Find where the given text appears and provide that cell's center as (X, Y) coordinate. 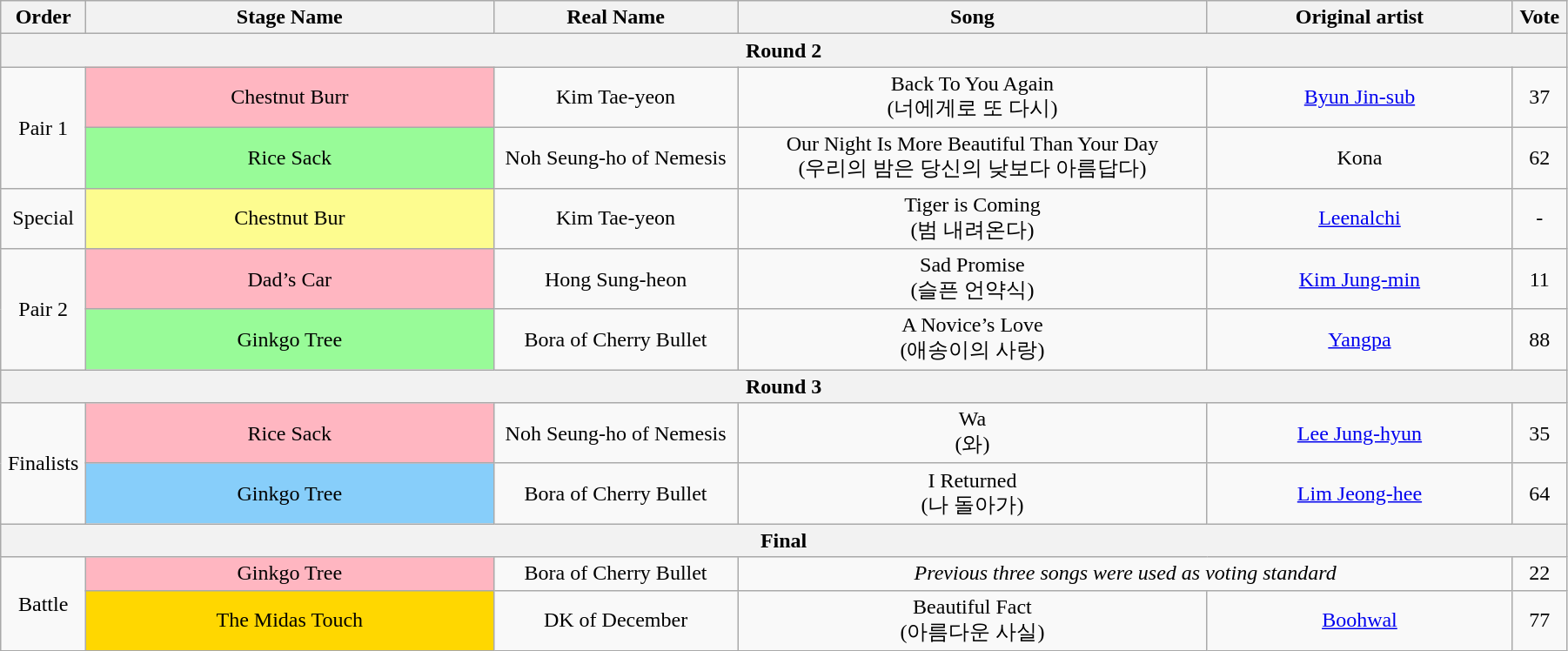
Pair 1 (44, 127)
Tiger is Coming(범 내려온다) (973, 218)
Leenalchi (1359, 218)
Kim Jung-min (1359, 279)
62 (1539, 158)
Song (973, 17)
Sad Promise(슬픈 언약식) (973, 279)
- (1539, 218)
Boohwal (1359, 621)
35 (1539, 433)
Dad’s Car (290, 279)
Lim Jeong-hee (1359, 493)
Special (44, 218)
The Midas Touch (290, 621)
Previous three songs were used as voting standard (1125, 574)
Hong Sung-heon (616, 279)
Beautiful Fact(아름다운 사실) (973, 621)
22 (1539, 574)
37 (1539, 97)
88 (1539, 339)
Our Night Is More Beautiful Than Your Day(우리의 밤은 당신의 낮보다 아름답다) (973, 158)
Order (44, 17)
Wa(와) (973, 433)
Finalists (44, 463)
Real Name (616, 17)
Chestnut Bur (290, 218)
64 (1539, 493)
Byun Jin-sub (1359, 97)
Yangpa (1359, 339)
Stage Name (290, 17)
DK of December (616, 621)
Back To You Again(너에게로 또 다시) (973, 97)
Round 3 (784, 386)
Round 2 (784, 50)
11 (1539, 279)
Kona (1359, 158)
Chestnut Burr (290, 97)
Battle (44, 604)
77 (1539, 621)
Vote (1539, 17)
I Returned(나 돌아가) (973, 493)
Pair 2 (44, 310)
A Novice’s Love(애송이의 사랑) (973, 339)
Original artist (1359, 17)
Lee Jung-hyun (1359, 433)
Final (784, 540)
